Pinpoint the cell where the given text exists, returning its [X, Y] midpoint coordinate. 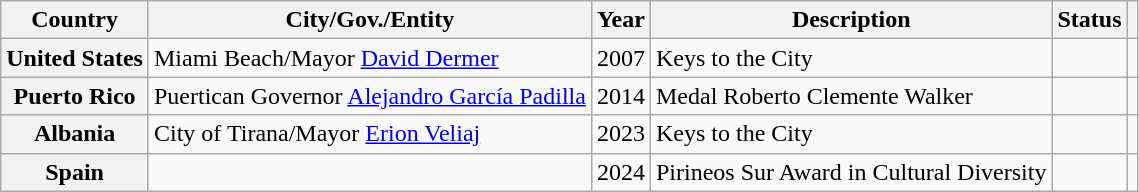
Puerto Rico [75, 96]
Puertican Governor Alejandro García Padilla [370, 96]
Country [75, 20]
Year [620, 20]
Pirineos Sur Award in Cultural Diversity [851, 172]
United States [75, 58]
Description [851, 20]
City of Tirana/Mayor Erion Veliaj [370, 134]
Medal Roberto Clemente Walker [851, 96]
Albania [75, 134]
2014 [620, 96]
2007 [620, 58]
Status [1090, 20]
Spain [75, 172]
2023 [620, 134]
Miami Beach/Mayor David Dermer [370, 58]
2024 [620, 172]
City/Gov./Entity [370, 20]
